From the cell containing the given text, extract its center point as (X, Y) coordinate. 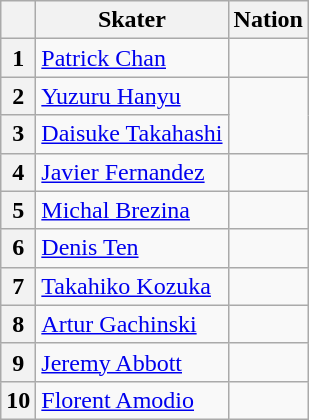
4 (18, 172)
7 (18, 286)
Patrick Chan (132, 58)
Florent Amodio (132, 400)
Yuzuru Hanyu (132, 96)
8 (18, 324)
2 (18, 96)
Nation (268, 20)
5 (18, 210)
Denis Ten (132, 248)
Skater (132, 20)
Artur Gachinski (132, 324)
10 (18, 400)
Jeremy Abbott (132, 362)
9 (18, 362)
3 (18, 134)
Javier Fernandez (132, 172)
Daisuke Takahashi (132, 134)
Michal Brezina (132, 210)
1 (18, 58)
6 (18, 248)
Takahiko Kozuka (132, 286)
